Locate the cell with the specified text and output its [x, y] center coordinate. 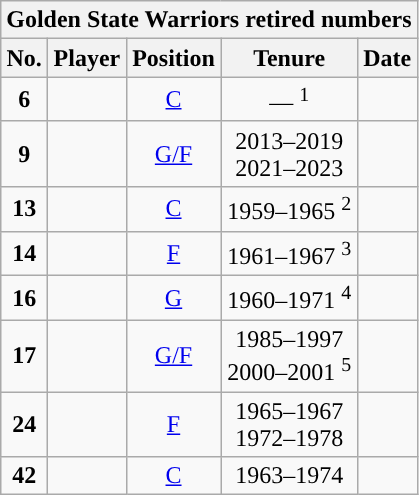
Date [387, 58]
Golden State Warriors retired numbers [209, 20]
1959–1965 2 [289, 208]
13 [24, 208]
1960–1971 4 [289, 298]
9 [24, 154]
1985–19972000–2001 5 [289, 356]
14 [24, 254]
Player [88, 58]
No. [24, 58]
Tenure [289, 58]
24 [24, 424]
1963–1974 [289, 476]
— 1 [289, 100]
1965–19671972–1978 [289, 424]
1961–1967 3 [289, 254]
17 [24, 356]
16 [24, 298]
Position [174, 58]
2013–20192021–2023 [289, 154]
G [174, 298]
6 [24, 100]
42 [24, 476]
